Find where the given text appears and provide that cell's center as [X, Y] coordinate. 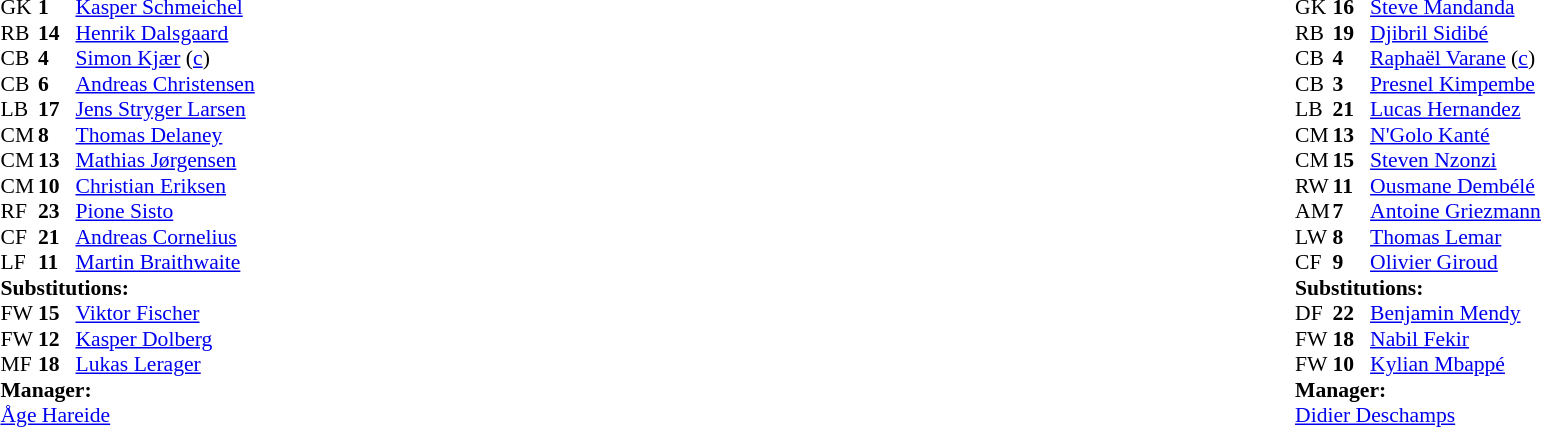
Ousmane Dembélé [1456, 186]
RF [19, 211]
Mathias Jørgensen [166, 161]
Thomas Delaney [166, 135]
7 [1352, 211]
DF [1314, 313]
Djibril Sidibé [1456, 33]
Kylian Mbappé [1456, 365]
Christian Eriksen [166, 186]
Martin Braithwaite [166, 263]
Andreas Cornelius [166, 237]
Lukas Lerager [166, 365]
3 [1352, 84]
N'Golo Kanté [1456, 135]
19 [1352, 33]
Henrik Dalsgaard [166, 33]
12 [57, 339]
Andreas Christensen [166, 84]
23 [57, 211]
MF [19, 365]
Lucas Hernandez [1456, 109]
Benjamin Mendy [1456, 313]
Jens Stryger Larsen [166, 109]
Thomas Lemar [1456, 237]
Antoine Griezmann [1456, 211]
Raphaël Varane (c) [1456, 59]
9 [1352, 263]
Kasper Dolberg [166, 339]
LW [1314, 237]
Viktor Fischer [166, 313]
Nabil Fekir [1456, 339]
17 [57, 109]
Presnel Kimpembe [1456, 84]
6 [57, 84]
Pione Sisto [166, 211]
Olivier Giroud [1456, 263]
14 [57, 33]
AM [1314, 211]
Simon Kjær (c) [166, 59]
Steven Nzonzi [1456, 161]
22 [1352, 313]
RW [1314, 186]
LF [19, 263]
